Determine the [X, Y] coordinate at the center of the cell enclosing the given text.  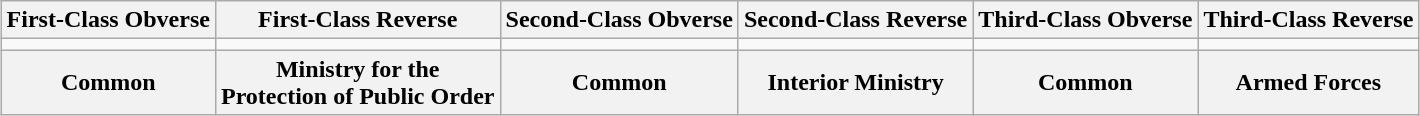
Armed Forces [1308, 82]
Second-Class Reverse [855, 20]
First-Class Obverse [108, 20]
Third-Class Obverse [1086, 20]
First-Class Reverse [358, 20]
Third-Class Reverse [1308, 20]
Interior Ministry [855, 82]
Ministry for theProtection of Public Order [358, 82]
Second-Class Obverse [619, 20]
